Output the (X, Y) coordinate of the center of the cell containing the given text.  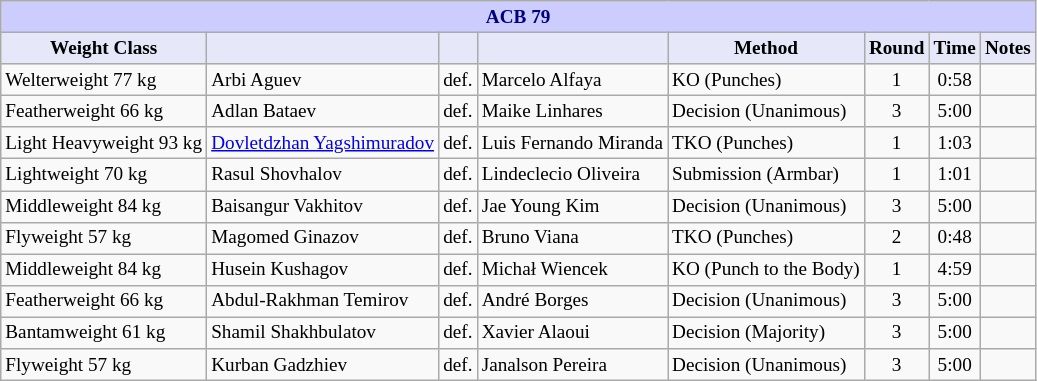
Magomed Ginazov (323, 238)
Bruno Viana (572, 238)
4:59 (954, 270)
Kurban Gadzhiev (323, 365)
Method (766, 48)
Baisangur Vakhitov (323, 206)
Time (954, 48)
Xavier Alaoui (572, 333)
Janalson Pereira (572, 365)
Adlan Bataev (323, 111)
Weight Class (104, 48)
KO (Punch to the Body) (766, 270)
Round (896, 48)
Decision (Majority) (766, 333)
Submission (Armbar) (766, 175)
Light Heavyweight 93 kg (104, 143)
0:58 (954, 80)
2 (896, 238)
Maike Linhares (572, 111)
André Borges (572, 301)
Rasul Shovhalov (323, 175)
1:01 (954, 175)
Bantamweight 61 kg (104, 333)
Arbi Aguev (323, 80)
Marcelo Alfaya (572, 80)
Jae Young Kim (572, 206)
Dovletdzhan Yagshimuradov (323, 143)
KO (Punches) (766, 80)
1:03 (954, 143)
Abdul-Rakhman Temirov (323, 301)
Welterweight 77 kg (104, 80)
Luis Fernando Miranda (572, 143)
Husein Kushagov (323, 270)
Lindeclecio Oliveira (572, 175)
0:48 (954, 238)
Lightweight 70 kg (104, 175)
Notes (1008, 48)
Michał Wiencek (572, 270)
Shamil Shakhbulatov (323, 333)
ACB 79 (518, 17)
